Locate the cell with the specified text and output its [X, Y] center coordinate. 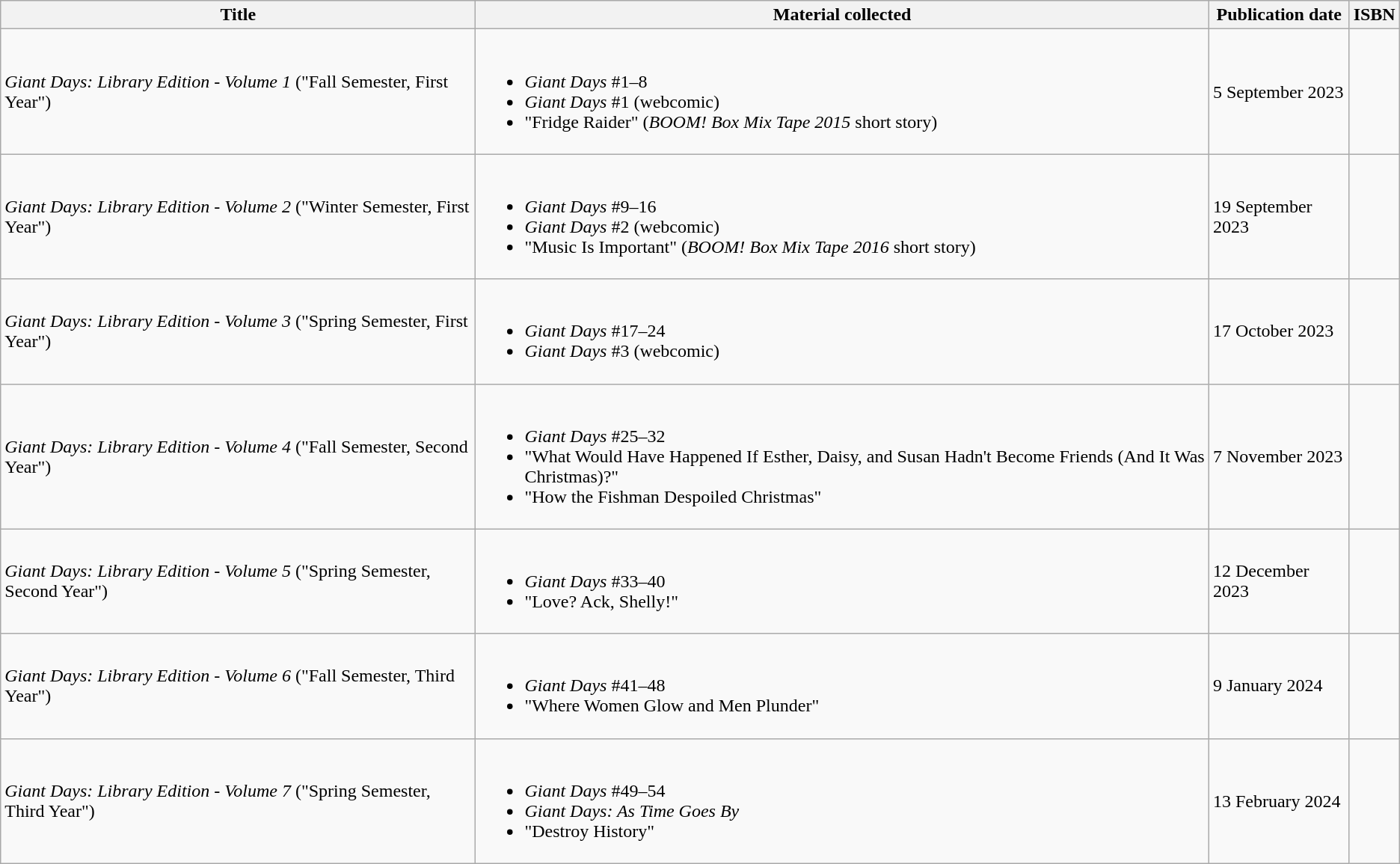
7 November 2023 [1279, 456]
Giant Days #49–54Giant Days: As Time Goes By"Destroy History" [842, 800]
Giant Days: Library Edition - Volume 4 ("Fall Semester, Second Year") [238, 456]
Giant Days: Library Edition - Volume 6 ("Fall Semester, Third Year") [238, 686]
Title [238, 15]
Giant Days: Library Edition - Volume 5 ("Spring Semester, Second Year") [238, 581]
Giant Days: Library Edition - Volume 7 ("Spring Semester, Third Year") [238, 800]
12 December 2023 [1279, 581]
Giant Days #41–48"Where Women Glow and Men Plunder" [842, 686]
ISBN [1375, 15]
Giant Days: Library Edition - Volume 3 ("Spring Semester, First Year") [238, 331]
Material collected [842, 15]
Giant Days #17–24Giant Days #3 (webcomic) [842, 331]
9 January 2024 [1279, 686]
Giant Days: Library Edition - Volume 2 ("Winter Semester, First Year") [238, 217]
Publication date [1279, 15]
19 September 2023 [1279, 217]
Giant Days #9–16Giant Days #2 (webcomic)"Music Is Important" (BOOM! Box Mix Tape 2016 short story) [842, 217]
Giant Days #1–8Giant Days #1 (webcomic)"Fridge Raider" (BOOM! Box Mix Tape 2015 short story) [842, 91]
Giant Days #33–40"Love? Ack, Shelly!" [842, 581]
13 February 2024 [1279, 800]
5 September 2023 [1279, 91]
Giant Days: Library Edition - Volume 1 ("Fall Semester, First Year") [238, 91]
17 October 2023 [1279, 331]
